Identify which cell holds the provided text, then report its (x, y) central coordinate. 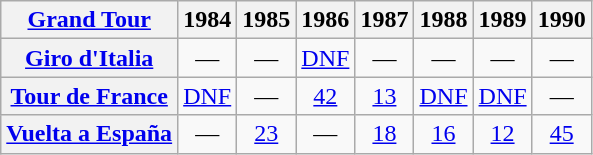
13 (384, 96)
Vuelta a España (90, 134)
42 (326, 96)
16 (444, 134)
1984 (208, 20)
Tour de France (90, 96)
1987 (384, 20)
12 (502, 134)
45 (562, 134)
1986 (326, 20)
18 (384, 134)
1989 (502, 20)
1990 (562, 20)
Giro d'Italia (90, 58)
1985 (266, 20)
Grand Tour (90, 20)
23 (266, 134)
1988 (444, 20)
